For the text-containing cell, return its midpoint in [X, Y] coordinate format. 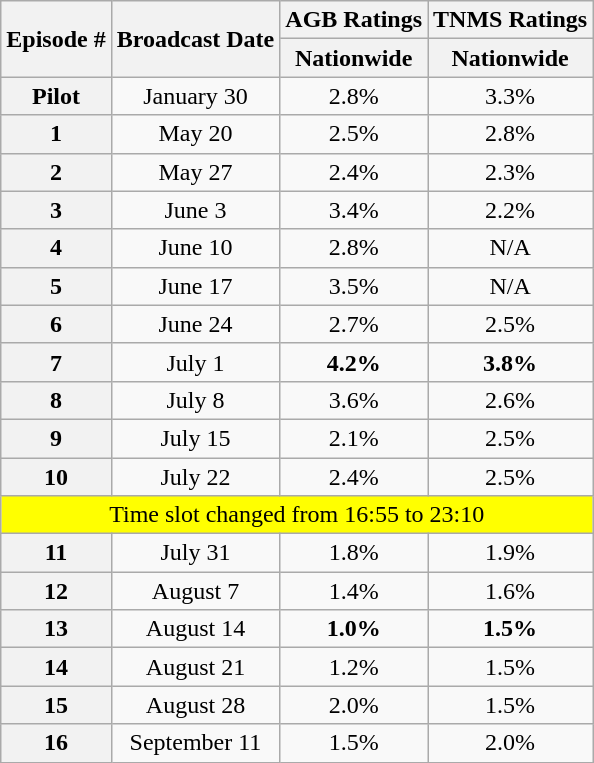
11 [56, 553]
3.4% [354, 210]
3 [56, 210]
8 [56, 400]
June 10 [196, 248]
2.2% [510, 210]
January 30 [196, 96]
May 27 [196, 172]
1.9% [510, 553]
Pilot [56, 96]
1.6% [510, 591]
15 [56, 705]
9 [56, 438]
August 14 [196, 629]
August 21 [196, 667]
1.0% [354, 629]
May 20 [196, 134]
7 [56, 362]
4 [56, 248]
September 11 [196, 743]
2.1% [354, 438]
1.4% [354, 591]
6 [56, 324]
June 17 [196, 286]
2.3% [510, 172]
16 [56, 743]
August 28 [196, 705]
1 [56, 134]
July 15 [196, 438]
5 [56, 286]
14 [56, 667]
July 22 [196, 477]
1.2% [354, 667]
July 1 [196, 362]
TNMS Ratings [510, 20]
July 31 [196, 553]
3.3% [510, 96]
June 3 [196, 210]
1.8% [354, 553]
12 [56, 591]
2 [56, 172]
July 8 [196, 400]
2.6% [510, 400]
August 7 [196, 591]
Broadcast Date [196, 39]
Time slot changed from 16:55 to 23:10 [297, 515]
13 [56, 629]
3.5% [354, 286]
3.6% [354, 400]
2.7% [354, 324]
June 24 [196, 324]
AGB Ratings [354, 20]
10 [56, 477]
Episode # [56, 39]
3.8% [510, 362]
4.2% [354, 362]
